Detect which cell encompasses the target text, then output its (x, y) center coordinate. 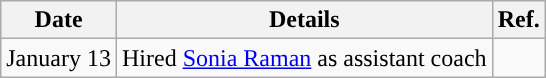
Details (304, 20)
January 13 (59, 58)
Date (59, 20)
Hired Sonia Raman as assistant coach (304, 58)
Ref. (518, 20)
